Return (x, y) of the center of cell containing provided text 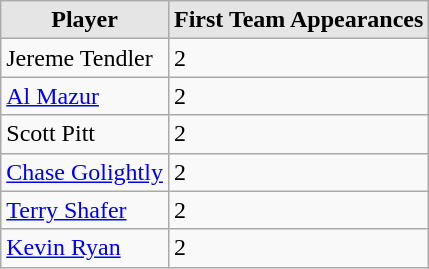
Terry Shafer (85, 210)
First Team Appearances (298, 20)
Jereme Tendler (85, 58)
Player (85, 20)
Scott Pitt (85, 134)
Al Mazur (85, 96)
Kevin Ryan (85, 248)
Chase Golightly (85, 172)
